For the text-containing cell, return its midpoint in (X, Y) coordinate format. 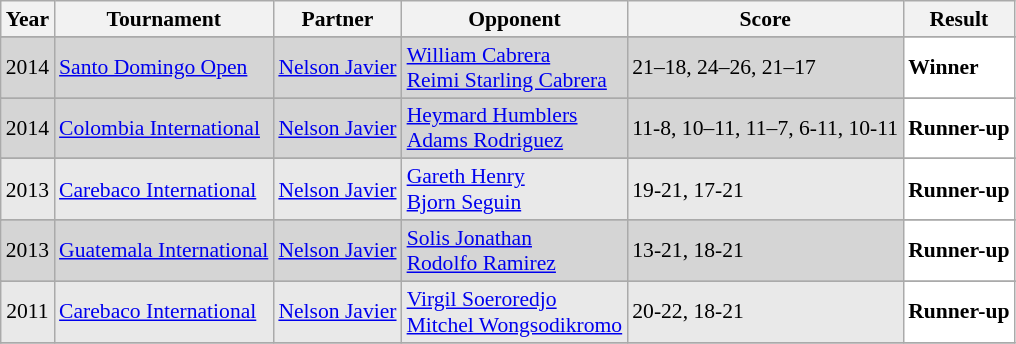
13-21, 18-21 (765, 250)
Heymard Humblers Adams Rodriguez (515, 128)
Winner (958, 68)
Virgil Soeroredjo Mitchel Wongsodikromo (515, 312)
Santo Domingo Open (164, 68)
Result (958, 19)
20-22, 18-21 (765, 312)
Year (28, 19)
Guatemala International (164, 250)
2011 (28, 312)
Score (765, 19)
Opponent (515, 19)
19-21, 17-21 (765, 190)
Solis Jonathan Rodolfo Ramirez (515, 250)
William Cabrera Reimi Starling Cabrera (515, 68)
21–18, 24–26, 21–17 (765, 68)
Colombia International (164, 128)
Partner (337, 19)
11-8, 10–11, 11–7, 6-11, 10-11 (765, 128)
Gareth Henry Bjorn Seguin (515, 190)
Tournament (164, 19)
